Provide the (x, y) coordinate of the cell's center where the given text is located.  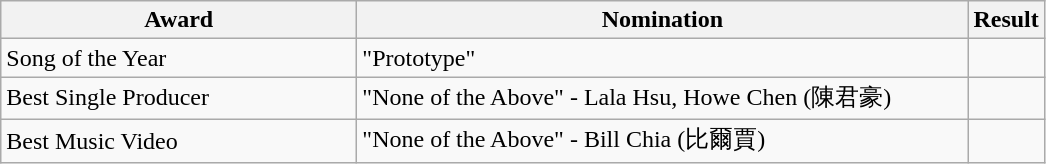
Best Single Producer (179, 98)
Award (179, 20)
Song of the Year (179, 58)
"None of the Above" - Lala Hsu, Howe Chen (陳君豪) (662, 98)
"Prototype" (662, 58)
Nomination (662, 20)
"None of the Above" - Bill Chia (比爾賈) (662, 140)
Best Music Video (179, 140)
Result (1006, 20)
